Provide the [X, Y] coordinate of the cell's center where the given text is located.  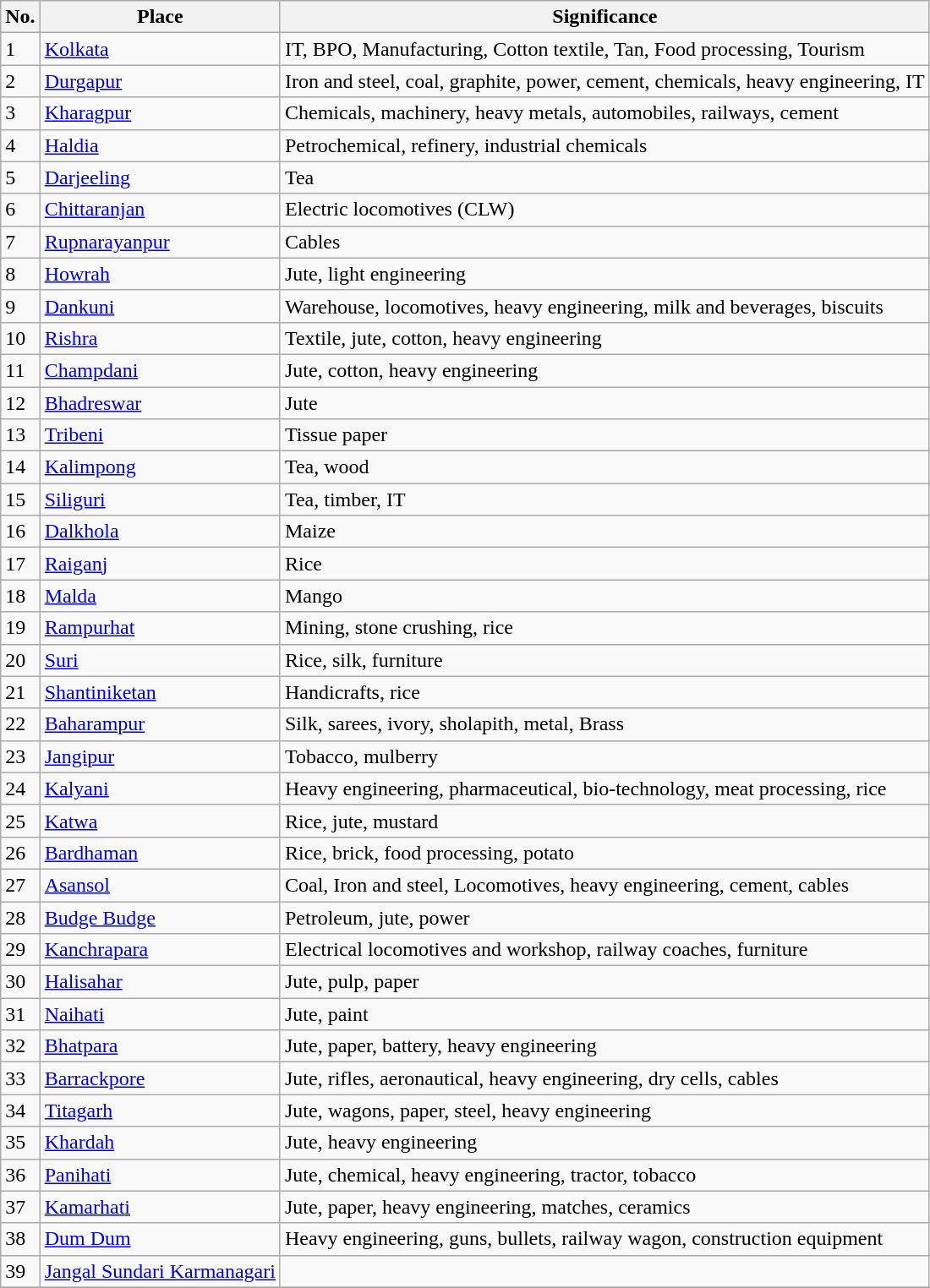
Shantiniketan [160, 692]
Jute, pulp, paper [604, 982]
11 [20, 370]
Petroleum, jute, power [604, 917]
Jute, heavy engineering [604, 1143]
2 [20, 81]
Jute, paper, battery, heavy engineering [604, 1046]
Asansol [160, 885]
20 [20, 660]
24 [20, 789]
Tea [604, 177]
Champdani [160, 370]
No. [20, 17]
Jute, chemical, heavy engineering, tractor, tobacco [604, 1175]
Raiganj [160, 564]
Mango [604, 596]
Heavy engineering, guns, bullets, railway wagon, construction equipment [604, 1239]
7 [20, 242]
Katwa [160, 821]
18 [20, 596]
Tissue paper [604, 435]
Rice [604, 564]
38 [20, 1239]
Dankuni [160, 306]
15 [20, 499]
17 [20, 564]
12 [20, 403]
Durgapur [160, 81]
Bardhaman [160, 853]
Iron and steel, coal, graphite, power, cement, chemicals, heavy engineering, IT [604, 81]
Electric locomotives (CLW) [604, 210]
IT, BPO, Manufacturing, Cotton textile, Tan, Food processing, Tourism [604, 49]
Warehouse, locomotives, heavy engineering, milk and beverages, biscuits [604, 306]
Budge Budge [160, 917]
5 [20, 177]
Rice, jute, mustard [604, 821]
36 [20, 1175]
Malda [160, 596]
22 [20, 724]
Suri [160, 660]
Mining, stone crushing, rice [604, 628]
Textile, jute, cotton, heavy engineering [604, 338]
Jangal Sundari Karmanagari [160, 1271]
Jute, cotton, heavy engineering [604, 370]
Dalkhola [160, 532]
Significance [604, 17]
Baharampur [160, 724]
35 [20, 1143]
Chittaranjan [160, 210]
28 [20, 917]
33 [20, 1078]
Haldia [160, 145]
Tobacco, mulberry [604, 756]
16 [20, 532]
Jute, rifles, aeronautical, heavy engineering, dry cells, cables [604, 1078]
Jangipur [160, 756]
31 [20, 1014]
Darjeeling [160, 177]
Barrackpore [160, 1078]
25 [20, 821]
14 [20, 467]
26 [20, 853]
Chemicals, machinery, heavy metals, automobiles, railways, cement [604, 113]
10 [20, 338]
Rampurhat [160, 628]
Cables [604, 242]
Jute, paint [604, 1014]
Titagarh [160, 1111]
Maize [604, 532]
Tea, wood [604, 467]
9 [20, 306]
30 [20, 982]
32 [20, 1046]
27 [20, 885]
Kalyani [160, 789]
Tea, timber, IT [604, 499]
Heavy engineering, pharmaceutical, bio-technology, meat processing, rice [604, 789]
Electrical locomotives and workshop, railway coaches, furniture [604, 950]
37 [20, 1207]
Jute, paper, heavy engineering, matches, ceramics [604, 1207]
Silk, sarees, ivory, sholapith, metal, Brass [604, 724]
Rishra [160, 338]
1 [20, 49]
23 [20, 756]
Panihati [160, 1175]
Rupnarayanpur [160, 242]
21 [20, 692]
3 [20, 113]
Siliguri [160, 499]
Place [160, 17]
4 [20, 145]
Handicrafts, rice [604, 692]
Jute [604, 403]
6 [20, 210]
13 [20, 435]
Kanchrapara [160, 950]
Dum Dum [160, 1239]
Jute, wagons, paper, steel, heavy engineering [604, 1111]
39 [20, 1271]
Bhatpara [160, 1046]
Kalimpong [160, 467]
29 [20, 950]
Petrochemical, refinery, industrial chemicals [604, 145]
Kamarhati [160, 1207]
Khardah [160, 1143]
Bhadreswar [160, 403]
Jute, light engineering [604, 274]
Rice, silk, furniture [604, 660]
Halisahar [160, 982]
19 [20, 628]
Kolkata [160, 49]
Kharagpur [160, 113]
Tribeni [160, 435]
Coal, Iron and steel, Locomotives, heavy engineering, cement, cables [604, 885]
Rice, brick, food processing, potato [604, 853]
Naihati [160, 1014]
Howrah [160, 274]
34 [20, 1111]
8 [20, 274]
